Scan for the cell matching the given text and deliver its (x, y) coordinate at center. 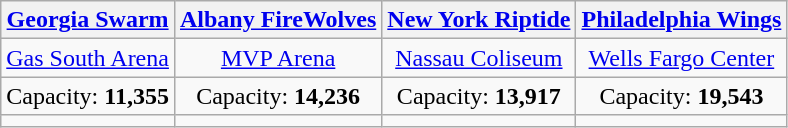
Capacity: 19,543 (682, 96)
New York Riptide (479, 20)
Philadelphia Wings (682, 20)
Georgia Swarm (88, 20)
MVP Arena (278, 58)
Wells Fargo Center (682, 58)
Capacity: 13,917 (479, 96)
Nassau Coliseum (479, 58)
Capacity: 11,355 (88, 96)
Capacity: 14,236 (278, 96)
Gas South Arena (88, 58)
Albany FireWolves (278, 20)
